Identify which cell holds the provided text, then report its (x, y) central coordinate. 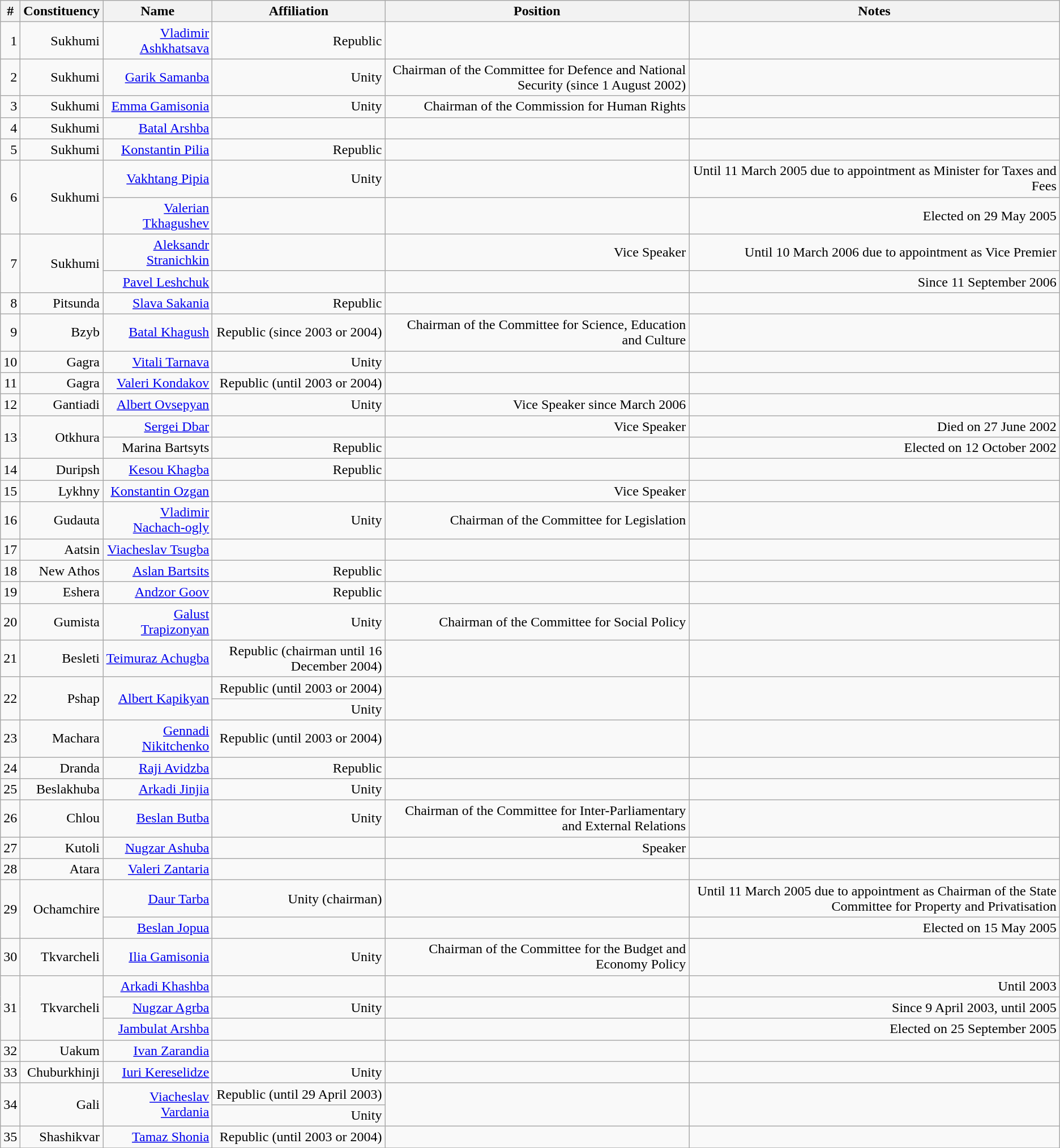
Gali (62, 1104)
Chairman of the Committee for the Budget and Economy Policy (537, 957)
Ochamchire (62, 910)
Position (537, 11)
21 (10, 658)
Ivan Zarandia (157, 1051)
Beslakhuba (62, 789)
Lykhny (62, 491)
Until 11 March 2005 due to appointment as Chairman of the State Committee for Property and Privatisation (874, 898)
Elected on 12 October 2002 (874, 448)
Bzyb (62, 332)
Emma Gamisonia (157, 106)
30 (10, 957)
Died on 27 June 2002 (874, 426)
Valerian Tkhagushev (157, 215)
Republic (chairman until 16 December 2004) (299, 658)
Gennadi Nikitchenko (157, 739)
Atara (62, 869)
Teimuraz Achugba (157, 658)
31 (10, 1008)
Unity (chairman) (299, 898)
1 (10, 41)
Andzor Goov (157, 592)
9 (10, 332)
Chairman of the Committee for Defence and National Security (since 1 August 2002) (537, 77)
Raji Avidzba (157, 767)
4 (10, 128)
Chairman of the Committee for Social Policy (537, 622)
Aslan Bartsits (157, 571)
Beslan Jopua (157, 928)
14 (10, 470)
Pshap (62, 698)
Chairman of the Committee for Science, Education and Culture (537, 332)
Vladimir Nachach-ogly (157, 520)
Garik Samanba (157, 77)
Duripsh (62, 470)
Ilia Gamisonia (157, 957)
Since 9 April 2003, until 2005 (874, 1008)
Pitsunda (62, 303)
7 (10, 263)
Uakum (62, 1051)
Valeri Zantaria (157, 869)
Shashikvar (62, 1137)
Nugzar Agrba (157, 1008)
Affiliation (299, 11)
13 (10, 437)
34 (10, 1104)
Kutoli (62, 848)
Konstantin Pilia (157, 150)
Dranda (62, 767)
Nugzar Ashuba (157, 848)
Viacheslav Tsugba (157, 549)
Machara (62, 739)
Marina Bartsyts (157, 448)
Albert Kapikyan (157, 698)
27 (10, 848)
35 (10, 1137)
Viacheslav Vardania (157, 1104)
5 (10, 150)
Kesou Khagba (157, 470)
Until 2003 (874, 986)
New Athos (62, 571)
Iuri Kereselidze (157, 1072)
Daur Tarba (157, 898)
3 (10, 106)
Elected on 25 September 2005 (874, 1029)
28 (10, 869)
20 (10, 622)
Slava Sakania (157, 303)
17 (10, 549)
Tamaz Shonia (157, 1137)
Chairman of the Committee for Inter-Parliamentary and External Relations (537, 819)
26 (10, 819)
Batal Khagush (157, 332)
Speaker (537, 848)
11 (10, 383)
Besleti (62, 658)
32 (10, 1051)
Batal Arshba (157, 128)
Until 10 March 2006 due to appointment as Vice Premier (874, 253)
Name (157, 11)
Sergei Dbar (157, 426)
Vladimir Ashkhatsava (157, 41)
Albert Ovsepyan (157, 405)
Valeri Kondakov (157, 383)
23 (10, 739)
Elected on 15 May 2005 (874, 928)
Aleksandr Stranichkin (157, 253)
Arkadi Khashba (157, 986)
Gumista (62, 622)
6 (10, 197)
Beslan Butba (157, 819)
Galust Trapizonyan (157, 622)
Chairman of the Committee for Legislation (537, 520)
Arkadi Jinjia (157, 789)
10 (10, 362)
33 (10, 1072)
Since 11 September 2006 (874, 281)
22 (10, 698)
2 (10, 77)
Republic (until 29 April 2003) (299, 1094)
Pavel Leshchuk (157, 281)
Konstantin Ozgan (157, 491)
15 (10, 491)
Chlou (62, 819)
Gudauta (62, 520)
Republic (since 2003 or 2004) (299, 332)
19 (10, 592)
Aatsin (62, 549)
Vice Speaker since March 2006 (537, 405)
Until 11 March 2005 due to appointment as Minister for Taxes and Fees (874, 179)
Otkhura (62, 437)
12 (10, 405)
Vitali Tarnava (157, 362)
25 (10, 789)
Notes (874, 11)
24 (10, 767)
Chairman of the Commission for Human Rights (537, 106)
# (10, 11)
Gantiadi (62, 405)
Chuburkhinji (62, 1072)
Jambulat Arshba (157, 1029)
Constituency (62, 11)
18 (10, 571)
Eshera (62, 592)
Elected on 29 May 2005 (874, 215)
29 (10, 910)
Vakhtang Pipia (157, 179)
16 (10, 520)
8 (10, 303)
